Determine the (x, y) coordinate at the center of the cell enclosing the given text.  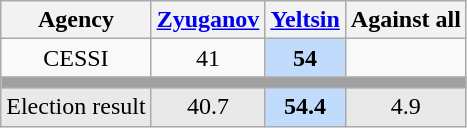
Agency (76, 20)
Against all (406, 20)
54 (305, 58)
Election result (76, 107)
4.9 (406, 107)
Yeltsin (305, 20)
Zyuganov (208, 20)
40.7 (208, 107)
54.4 (305, 107)
41 (208, 58)
CESSI (76, 58)
